Extract the (X, Y) coordinate from the center of the cell holding the provided text.  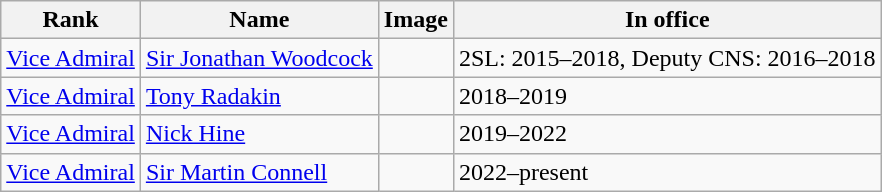
Nick Hine (259, 134)
2SL: 2015–2018, Deputy CNS: 2016–2018 (667, 58)
Sir Martin Connell (259, 172)
Name (259, 20)
2022–present (667, 172)
In office (667, 20)
Rank (71, 20)
Sir Jonathan Woodcock (259, 58)
Tony Radakin (259, 96)
2019–2022 (667, 134)
2018–2019 (667, 96)
Image (416, 20)
